For the text-containing cell, return its midpoint in (X, Y) coordinate format. 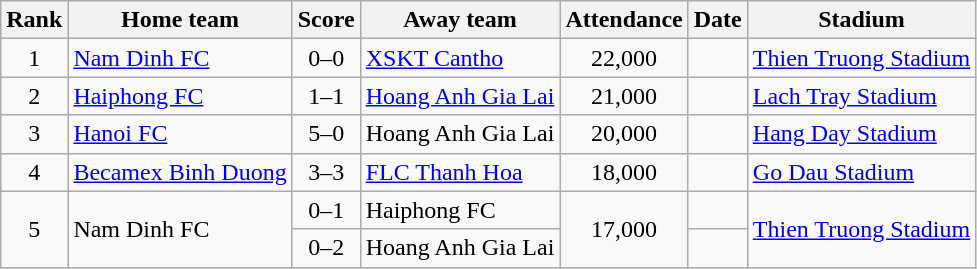
0–0 (326, 58)
Away team (460, 20)
Becamex Binh Duong (180, 172)
Rank (34, 20)
Home team (180, 20)
4 (34, 172)
Date (718, 20)
FLC Thanh Hoa (460, 172)
1–1 (326, 96)
18,000 (624, 172)
3 (34, 134)
Attendance (624, 20)
20,000 (624, 134)
XSKT Cantho (460, 58)
1 (34, 58)
21,000 (624, 96)
3–3 (326, 172)
5 (34, 229)
2 (34, 96)
Lach Tray Stadium (861, 96)
Stadium (861, 20)
Score (326, 20)
5–0 (326, 134)
Go Dau Stadium (861, 172)
Hanoi FC (180, 134)
0–1 (326, 210)
22,000 (624, 58)
Hang Day Stadium (861, 134)
17,000 (624, 229)
0–2 (326, 248)
